Find where the given text appears and provide that cell's center as (x, y) coordinate. 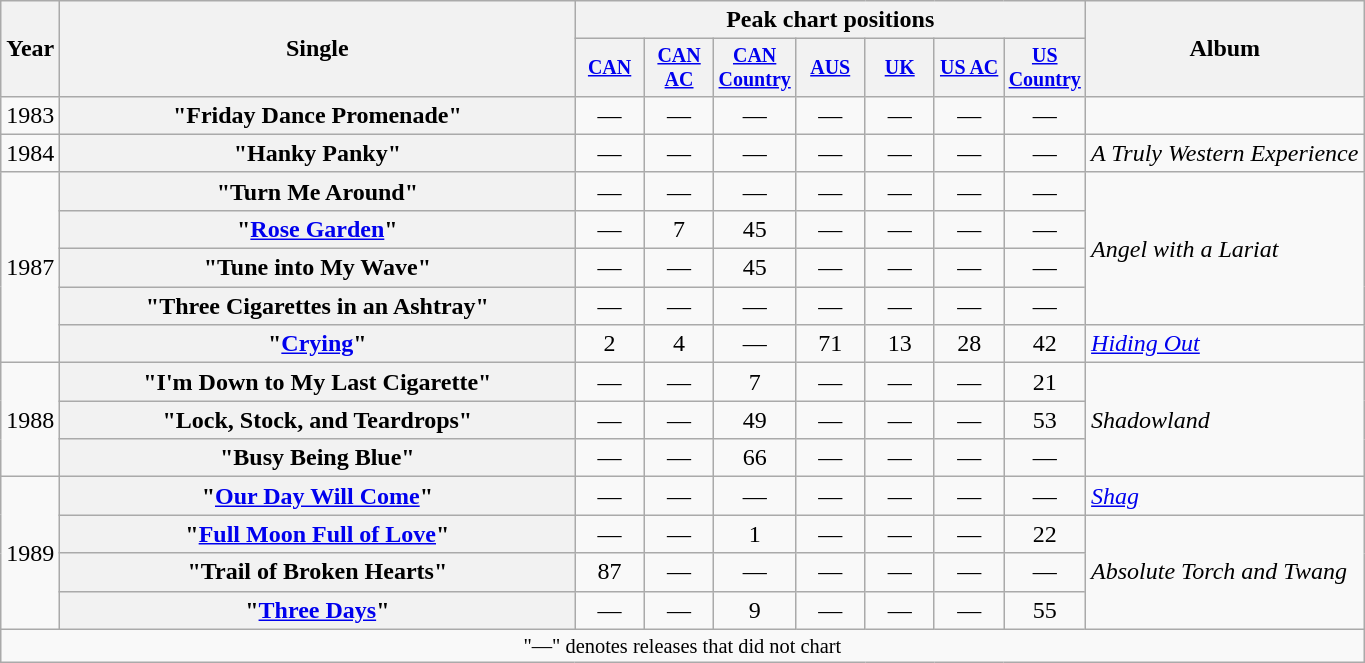
4 (678, 344)
66 (755, 458)
1989 (30, 553)
"Rose Garden" (318, 229)
Single (318, 49)
"Crying" (318, 344)
1 (755, 534)
2 (610, 344)
1988 (30, 420)
"Our Day Will Come" (318, 496)
Absolute Torch and Twang (1225, 572)
"Trail of Broken Hearts" (318, 572)
"I'm Down to My Last Cigarette" (318, 382)
"Full Moon Full of Love" (318, 534)
1984 (30, 153)
Shag (1225, 496)
CAN Country (755, 68)
US Country (1045, 68)
"Hanky Panky" (318, 153)
Peak chart positions (830, 20)
A Truly Western Experience (1225, 153)
"Tune into My Wave" (318, 268)
"Three Cigarettes in an Ashtray" (318, 306)
21 (1045, 382)
55 (1045, 610)
AUS (830, 68)
1983 (30, 115)
"Turn Me Around" (318, 191)
"—" denotes releases that did not chart (682, 646)
42 (1045, 344)
CAN (610, 68)
53 (1045, 420)
CAN AC (678, 68)
Angel with a Lariat (1225, 248)
9 (755, 610)
Year (30, 49)
49 (755, 420)
"Busy Being Blue" (318, 458)
1987 (30, 267)
Hiding Out (1225, 344)
US AC (968, 68)
Album (1225, 49)
Shadowland (1225, 420)
71 (830, 344)
UK (900, 68)
"Three Days" (318, 610)
"Friday Dance Promenade" (318, 115)
"Lock, Stock, and Teardrops" (318, 420)
22 (1045, 534)
28 (968, 344)
13 (900, 344)
87 (610, 572)
